Extract the (x, y) coordinate from the center of the cell holding the provided text.  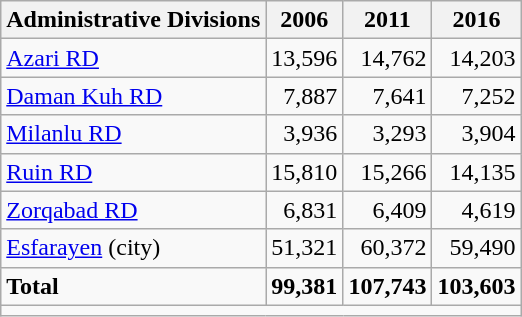
2016 (476, 20)
Ruin RD (134, 172)
2006 (304, 20)
Total (134, 286)
14,203 (476, 58)
6,831 (304, 210)
51,321 (304, 248)
99,381 (304, 286)
Administrative Divisions (134, 20)
4,619 (476, 210)
13,596 (304, 58)
60,372 (388, 248)
14,762 (388, 58)
7,887 (304, 96)
14,135 (476, 172)
Esfarayen (city) (134, 248)
Azari RD (134, 58)
Milanlu RD (134, 134)
59,490 (476, 248)
107,743 (388, 286)
15,810 (304, 172)
7,641 (388, 96)
2011 (388, 20)
103,603 (476, 286)
7,252 (476, 96)
6,409 (388, 210)
3,936 (304, 134)
3,293 (388, 134)
3,904 (476, 134)
Zorqabad RD (134, 210)
15,266 (388, 172)
Daman Kuh RD (134, 96)
